Return the (X, Y) coordinate for the center point of the cell that contains the specified text.  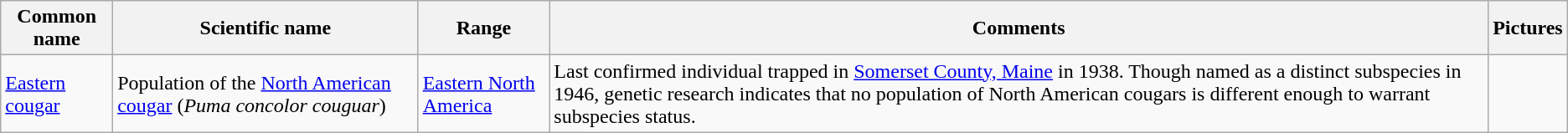
Comments (1019, 28)
Range (484, 28)
Population of the North American cougar (Puma concolor couguar) (266, 94)
Common name (57, 28)
Pictures (1528, 28)
Eastern cougar (57, 94)
Scientific name (266, 28)
Eastern North America (484, 94)
